Extract the [x, y] coordinate from the center of the cell holding the provided text.  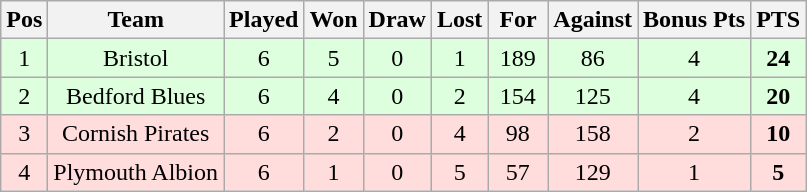
154 [518, 96]
125 [593, 96]
Cornish Pirates [136, 134]
Plymouth Albion [136, 172]
86 [593, 58]
98 [518, 134]
20 [778, 96]
Bonus Pts [694, 20]
10 [778, 134]
Won [334, 20]
57 [518, 172]
For [518, 20]
Bristol [136, 58]
189 [518, 58]
Against [593, 20]
PTS [778, 20]
Team [136, 20]
Bedford Blues [136, 96]
Draw [397, 20]
Pos [24, 20]
Lost [459, 20]
158 [593, 134]
24 [778, 58]
3 [24, 134]
129 [593, 172]
Played [264, 20]
